For the text-containing cell, return its midpoint in (X, Y) coordinate format. 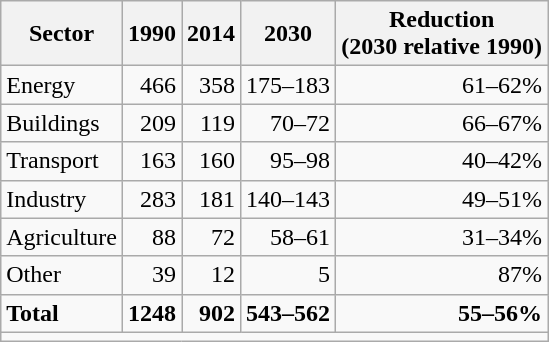
72 (212, 237)
5 (288, 275)
66–67% (442, 123)
543–562 (288, 313)
Agriculture (62, 237)
Industry (62, 199)
1248 (152, 313)
Sector (62, 34)
87% (442, 275)
209 (152, 123)
160 (212, 161)
Total (62, 313)
88 (152, 237)
31–34% (442, 237)
119 (212, 123)
2030 (288, 34)
466 (152, 85)
181 (212, 199)
2014 (212, 34)
358 (212, 85)
39 (152, 275)
55–56% (442, 313)
40–42% (442, 161)
Transport (62, 161)
Other (62, 275)
Reduction(2030 relative 1990) (442, 34)
Energy (62, 85)
58–61 (288, 237)
Buildings (62, 123)
175–183 (288, 85)
95–98 (288, 161)
49–51% (442, 199)
140–143 (288, 199)
12 (212, 275)
902 (212, 313)
61–62% (442, 85)
283 (152, 199)
1990 (152, 34)
70–72 (288, 123)
163 (152, 161)
